Output the [X, Y] coordinate of the center of the cell containing the given text.  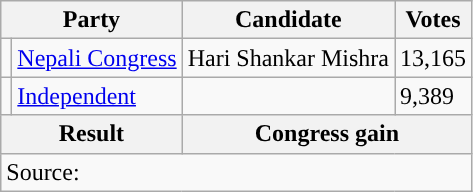
13,165 [434, 58]
Votes [434, 20]
9,389 [434, 96]
Congress gain [326, 134]
Independent [97, 96]
Result [92, 134]
Nepali Congress [97, 58]
Source: [236, 172]
Party [92, 20]
Candidate [288, 20]
Hari Shankar Mishra [288, 58]
